Identify which cell holds the provided text, then report its [X, Y] central coordinate. 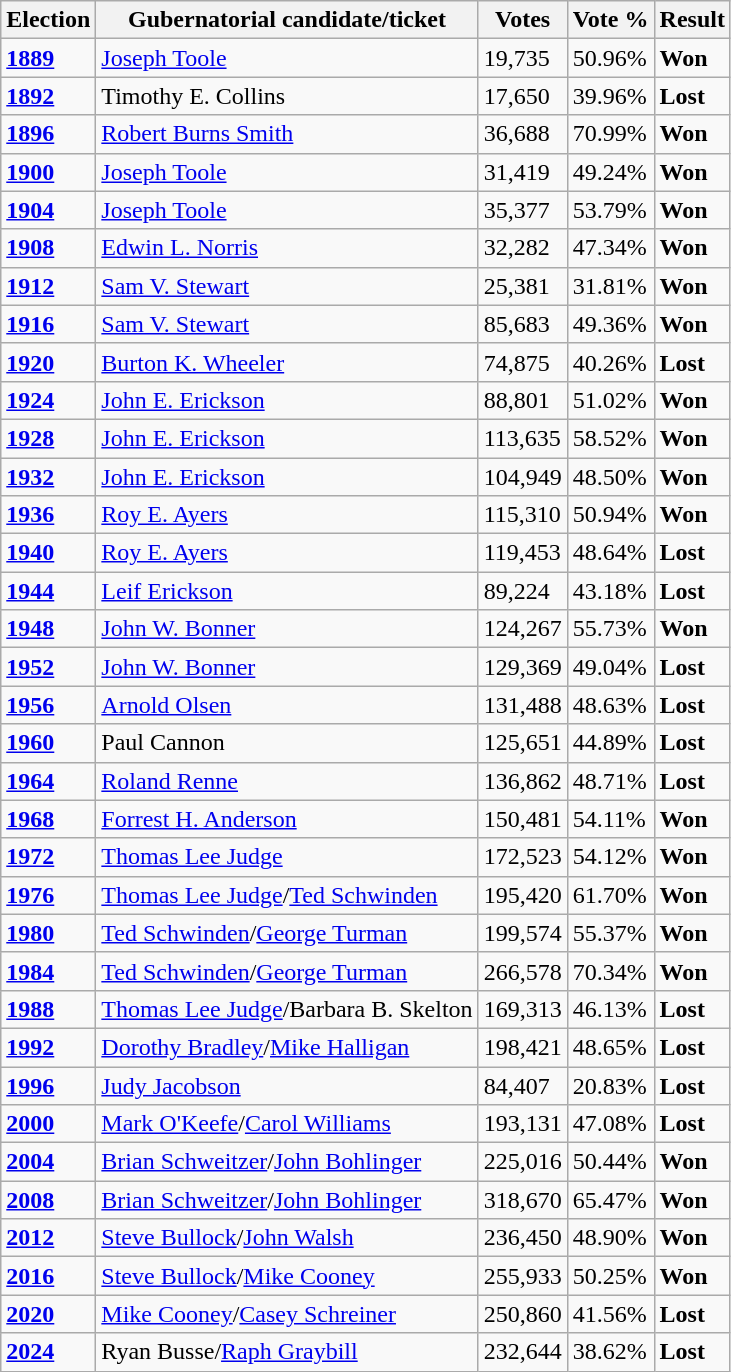
89,224 [522, 591]
250,860 [522, 1314]
40.26% [610, 362]
1900 [48, 172]
Leif Erickson [287, 591]
199,574 [522, 933]
41.56% [610, 1314]
47.34% [610, 248]
318,670 [522, 1200]
43.18% [610, 591]
Votes [522, 20]
1976 [48, 895]
1988 [48, 1009]
1960 [48, 743]
31.81% [610, 286]
70.34% [610, 971]
1968 [48, 819]
70.99% [610, 134]
1928 [48, 438]
Paul Cannon [287, 743]
119,453 [522, 553]
1936 [48, 515]
125,651 [522, 743]
1916 [48, 324]
Judy Jacobson [287, 1085]
25,381 [522, 286]
2020 [48, 1314]
Steve Bullock/John Walsh [287, 1238]
1889 [48, 58]
53.79% [610, 210]
1924 [48, 400]
48.63% [610, 705]
169,313 [522, 1009]
38.62% [610, 1352]
48.50% [610, 477]
198,421 [522, 1047]
55.73% [610, 629]
Burton K. Wheeler [287, 362]
50.94% [610, 515]
2016 [48, 1276]
124,267 [522, 629]
Thomas Lee Judge [287, 857]
Steve Bullock/Mike Cooney [287, 1276]
Forrest H. Anderson [287, 819]
1920 [48, 362]
84,407 [522, 1085]
104,949 [522, 477]
Mike Cooney/Casey Schreiner [287, 1314]
Dorothy Bradley/Mike Halligan [287, 1047]
47.08% [610, 1124]
2012 [48, 1238]
Thomas Lee Judge/Barbara B. Skelton [287, 1009]
113,635 [522, 438]
1980 [48, 933]
65.47% [610, 1200]
129,369 [522, 667]
Robert Burns Smith [287, 134]
85,683 [522, 324]
1948 [48, 629]
Roland Renne [287, 781]
Thomas Lee Judge/Ted Schwinden [287, 895]
Result [692, 20]
136,862 [522, 781]
Election [48, 20]
1940 [48, 553]
61.70% [610, 895]
50.96% [610, 58]
115,310 [522, 515]
48.65% [610, 1047]
46.13% [610, 1009]
255,933 [522, 1276]
2000 [48, 1124]
48.90% [610, 1238]
44.89% [610, 743]
266,578 [522, 971]
150,481 [522, 819]
55.37% [610, 933]
1952 [48, 667]
1972 [48, 857]
2008 [48, 1200]
1908 [48, 248]
1932 [48, 477]
48.71% [610, 781]
1996 [48, 1085]
54.12% [610, 857]
19,735 [522, 58]
Edwin L. Norris [287, 248]
172,523 [522, 857]
2024 [48, 1352]
131,488 [522, 705]
51.02% [610, 400]
1984 [48, 971]
74,875 [522, 362]
31,419 [522, 172]
1956 [48, 705]
50.25% [610, 1276]
Arnold Olsen [287, 705]
Mark O'Keefe/Carol Williams [287, 1124]
1944 [48, 591]
1892 [48, 96]
58.52% [610, 438]
Vote % [610, 20]
36,688 [522, 134]
Gubernatorial candidate/ticket [287, 20]
50.44% [610, 1162]
32,282 [522, 248]
54.11% [610, 819]
195,420 [522, 895]
2004 [48, 1162]
49.36% [610, 324]
35,377 [522, 210]
49.24% [610, 172]
236,450 [522, 1238]
48.64% [610, 553]
1912 [48, 286]
88,801 [522, 400]
1964 [48, 781]
193,131 [522, 1124]
39.96% [610, 96]
49.04% [610, 667]
Timothy E. Collins [287, 96]
232,644 [522, 1352]
1992 [48, 1047]
1904 [48, 210]
1896 [48, 134]
225,016 [522, 1162]
Ryan Busse/Raph Graybill [287, 1352]
20.83% [610, 1085]
17,650 [522, 96]
